Capture the cell that displays the provided text and extract its (x, y) central coordinate. 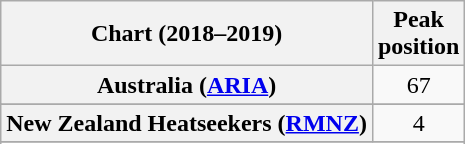
67 (418, 85)
Chart (2018–2019) (187, 34)
Peakposition (418, 34)
4 (418, 123)
New Zealand Heatseekers (RMNZ) (187, 123)
Australia (ARIA) (187, 85)
